Provide the [x, y] coordinate of the cell's center where the given text is located.  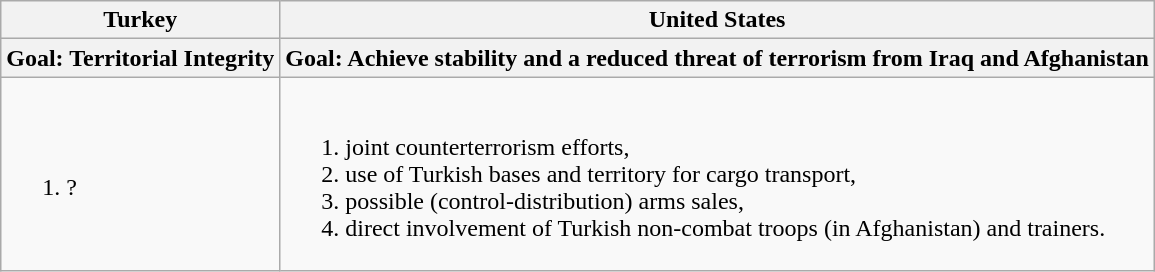
? [140, 174]
Goal: Territorial Integrity [140, 58]
Goal: Achieve stability and a reduced threat of terrorism from Iraq and Afghanistan [718, 58]
Turkey [140, 20]
United States [718, 20]
